Pinpoint the cell where the given text exists, returning its [x, y] midpoint coordinate. 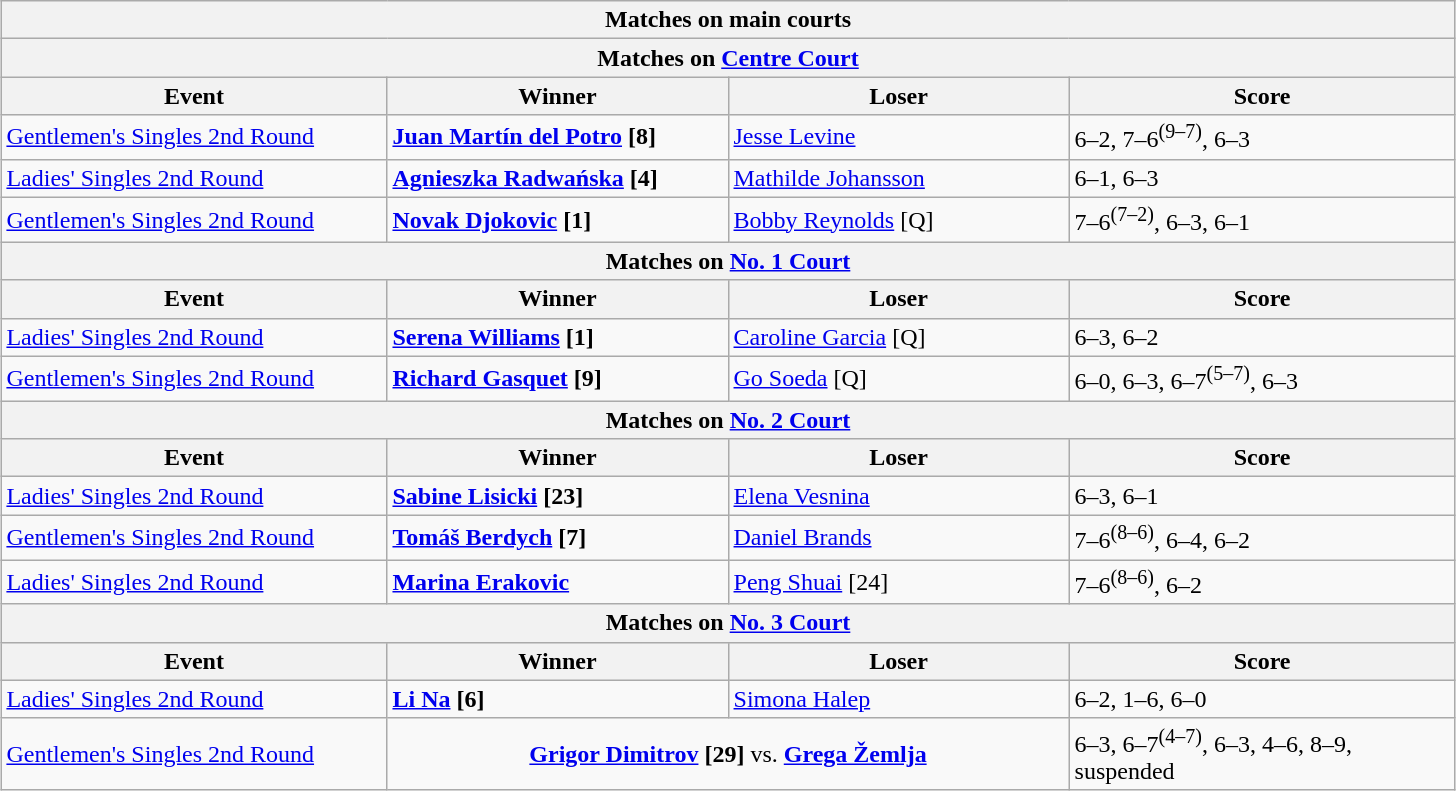
Tomáš Berdych [7] [558, 538]
Jesse Levine [898, 138]
Daniel Brands [898, 538]
Li Na [6] [558, 699]
Serena Williams [1] [558, 337]
Juan Martín del Potro [8] [558, 138]
Elena Vesnina [898, 496]
7–6(8–6), 6–2 [1262, 582]
Go Soeda [Q] [898, 378]
6–0, 6–3, 6–7(5–7), 6–3 [1262, 378]
6–3, 6–2 [1262, 337]
Novak Djokovic [1] [558, 220]
Mathilde Johansson [898, 178]
7–6(8–6), 6–4, 6–2 [1262, 538]
Matches on No. 2 Court [728, 420]
7–6(7–2), 6–3, 6–1 [1262, 220]
Simona Halep [898, 699]
6–3, 6–1 [1262, 496]
Richard Gasquet [9] [558, 378]
Grigor Dimitrov [29] vs. Grega Žemlja [728, 754]
6–2, 7–6(9–7), 6–3 [1262, 138]
6–3, 6–7(4–7), 6–3, 4–6, 8–9, suspended [1262, 754]
6–2, 1–6, 6–0 [1262, 699]
Bobby Reynolds [Q] [898, 220]
6–1, 6–3 [1262, 178]
Agnieszka Radwańska [4] [558, 178]
Matches on main courts [728, 20]
Matches on No. 3 Court [728, 623]
Caroline Garcia [Q] [898, 337]
Matches on No. 1 Court [728, 261]
Marina Erakovic [558, 582]
Peng Shuai [24] [898, 582]
Matches on Centre Court [728, 58]
Sabine Lisicki [23] [558, 496]
